Identify which cell holds the provided text, then report its (x, y) central coordinate. 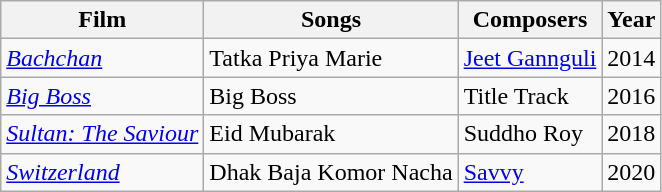
Songs (331, 20)
Tatka Priya Marie (331, 58)
Dhak Baja Komor Nacha (331, 172)
2016 (632, 96)
2020 (632, 172)
2014 (632, 58)
Eid Mubarak (331, 134)
Film (102, 20)
Jeet Gannguli (530, 58)
Title Track (530, 96)
Suddho Roy (530, 134)
Bachchan (102, 58)
Savvy (530, 172)
Sultan: The Saviour (102, 134)
Switzerland (102, 172)
Composers (530, 20)
Year (632, 20)
2018 (632, 134)
